Capture the cell that displays the provided text and extract its (X, Y) central coordinate. 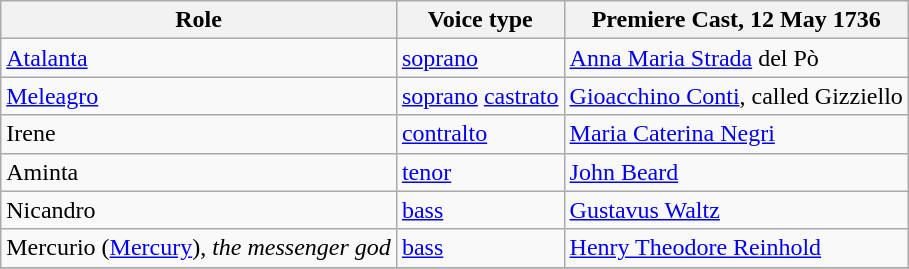
John Beard (736, 172)
Atalanta (199, 58)
Mercurio (Mercury), the messenger god (199, 248)
Nicandro (199, 210)
Meleagro (199, 96)
Gustavus Waltz (736, 210)
Anna Maria Strada del Pò (736, 58)
Voice type (480, 20)
Aminta (199, 172)
Role (199, 20)
contralto (480, 134)
Maria Caterina Negri (736, 134)
Premiere Cast, 12 May 1736 (736, 20)
soprano castrato (480, 96)
Henry Theodore Reinhold (736, 248)
soprano (480, 58)
Gioacchino Conti, called Gizziello (736, 96)
tenor (480, 172)
Irene (199, 134)
